Extract the [x, y] coordinate from the center of the cell holding the provided text.  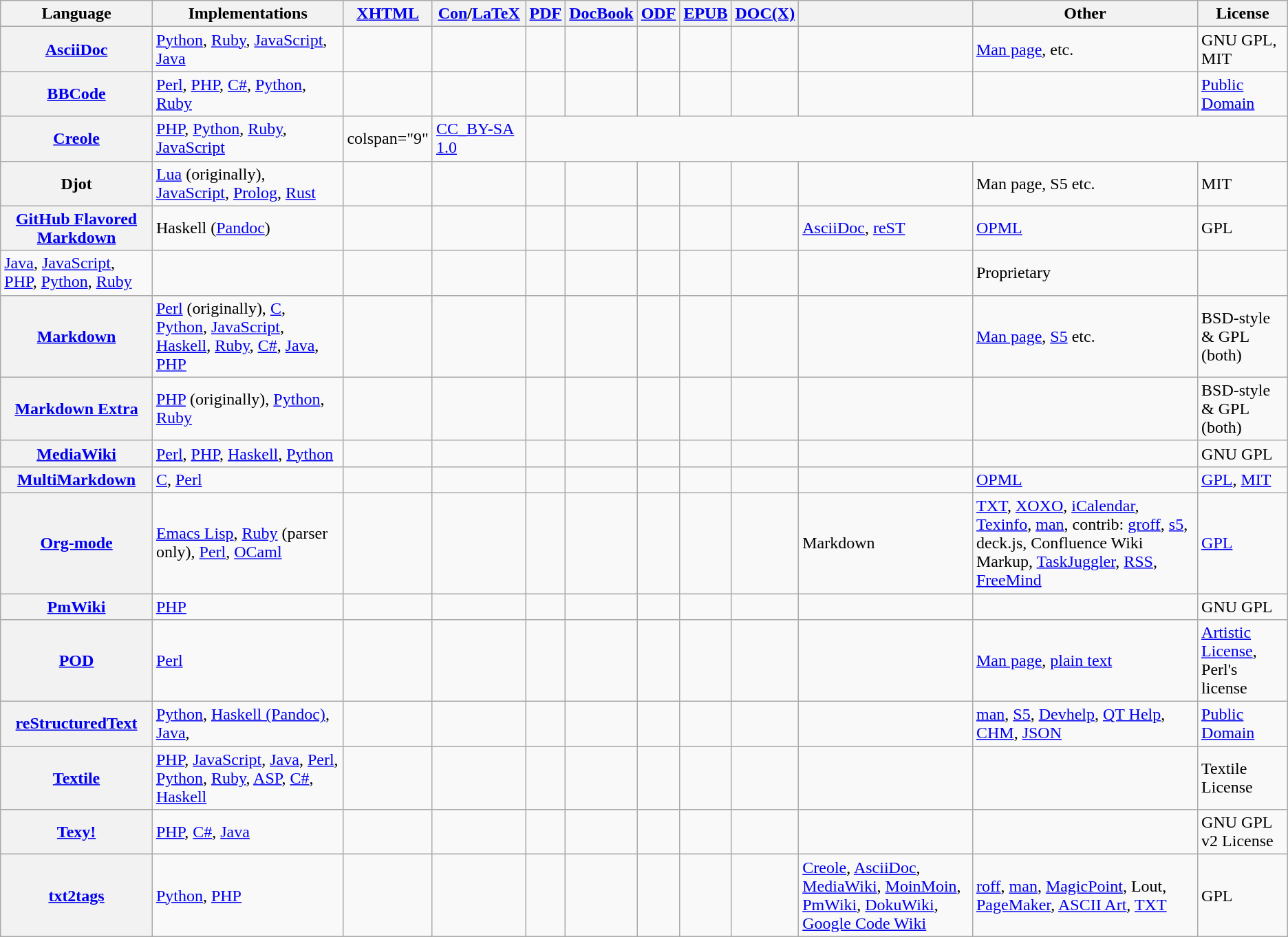
Implementations [248, 14]
GPL, MIT [1243, 480]
AsciiDoc [77, 50]
Python, PHP [248, 896]
GNU GPL, MIT [1243, 50]
Perl, PHP, C#, Python, Ruby [248, 94]
Texy! [77, 832]
BBCode [77, 94]
PHP (originally), Python, Ruby [248, 409]
Python, Ruby, JavaScript, Java [248, 50]
Perl [248, 660]
Artistic License, Perl's license [1243, 660]
Lua (originally), JavaScript, Prolog, Rust [248, 183]
MIT [1243, 183]
txt2tags [77, 896]
Perl (originally), C, Python, JavaScript, Haskell, Ruby, C#, Java, PHP [248, 336]
Textile [77, 778]
Python, Haskell (Pandoc), Java, [248, 724]
PDF [546, 14]
POD [77, 660]
Man page, etc. [1084, 50]
EPUB [706, 14]
man, S5, Devhelp, QT Help, CHM, JSON [1084, 724]
ODF [658, 14]
License [1243, 14]
GNU GPL v2 License [1243, 832]
Haskell (Pandoc) [248, 228]
PHP [248, 606]
Language [77, 14]
DOC(X) [765, 14]
Markdown Extra [77, 409]
TXT, XOXO, iCalendar, Texinfo, man, contrib: groff, s5, deck.js, Confluence Wiki Markup, TaskJuggler, RSS, FreeMind [1084, 543]
PHP, JavaScript, Java, Perl, Python, Ruby, ASP, C#, Haskell [248, 778]
colspan="9" [388, 139]
Emacs Lisp, Ruby (parser only), Perl, OCaml [248, 543]
Man page, plain text [1084, 660]
PHP, C#, Java [248, 832]
C, Perl [248, 480]
Other [1084, 14]
Con/LaTeX [479, 14]
roff, man, MagicPoint, Lout, PageMaker, ASCII Art, TXT [1084, 896]
Textile License [1243, 778]
PHP, Python, Ruby, JavaScript [248, 139]
Creole [77, 139]
PmWiki [77, 606]
Djot [77, 183]
MediaWiki [77, 453]
Perl, PHP, Haskell, Python [248, 453]
AsciiDoc, reST [886, 228]
MultiMarkdown [77, 480]
GitHub Flavored Markdown [77, 228]
reStructuredText [77, 724]
Org-mode [77, 543]
DocBook [601, 14]
Java, JavaScript, PHP, Python, Ruby [77, 272]
CC_BY-SA 1.0 [479, 139]
XHTML [388, 14]
Proprietary [1084, 272]
Creole, AsciiDoc, MediaWiki, MoinMoin, PmWiki, DokuWiki, Google Code Wiki [886, 896]
